Pinpoint the cell where the given text exists, returning its (X, Y) midpoint coordinate. 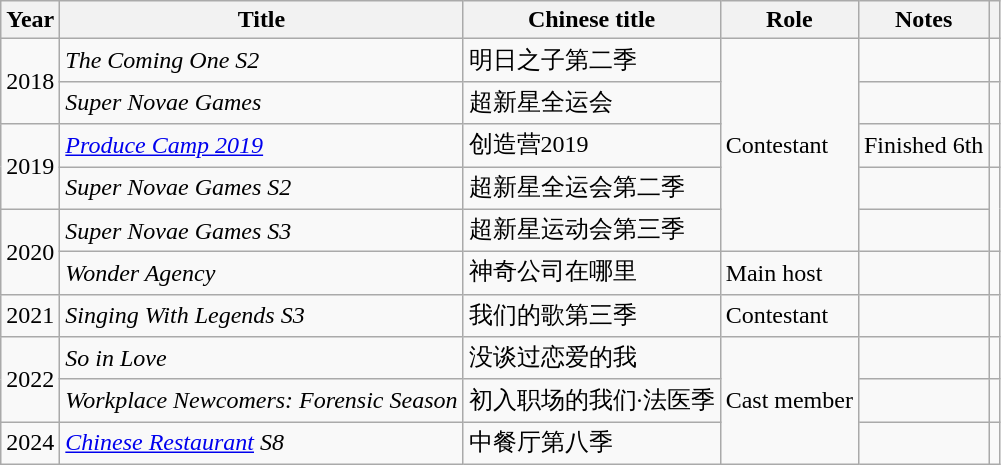
Cast member (789, 401)
So in Love (262, 358)
Chinese title (592, 20)
超新星全运会第二季 (592, 188)
The Coming One S2 (262, 60)
中餐厅第八季 (592, 444)
超新星全运会 (592, 102)
神奇公司在哪里 (592, 274)
Main host (789, 274)
2019 (30, 166)
Chinese Restaurant S8 (262, 444)
Wonder Agency (262, 274)
明日之子第二季 (592, 60)
Super Novae Games S2 (262, 188)
超新星运动会第三季 (592, 230)
2021 (30, 316)
Notes (923, 20)
Finished 6th (923, 146)
Year (30, 20)
没谈过恋爱的我 (592, 358)
Super Novae Games S3 (262, 230)
Role (789, 20)
2018 (30, 82)
2024 (30, 444)
初入职场的我们·法医季 (592, 400)
我们的歌第三季 (592, 316)
2020 (30, 252)
2022 (30, 380)
Workplace Newcomers: Forensic Season (262, 400)
Produce Camp 2019 (262, 146)
Singing With Legends S3 (262, 316)
创造营2019 (592, 146)
Super Novae Games (262, 102)
Title (262, 20)
